Determine the [x, y] coordinate at the center of the cell enclosing the given text.  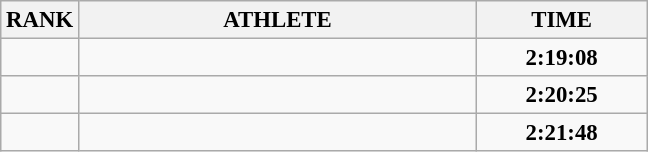
2:21:48 [562, 133]
2:19:08 [562, 58]
RANK [40, 20]
2:20:25 [562, 95]
ATHLETE [277, 20]
TIME [562, 20]
